Output the [X, Y] coordinate of the center of the cell containing the given text.  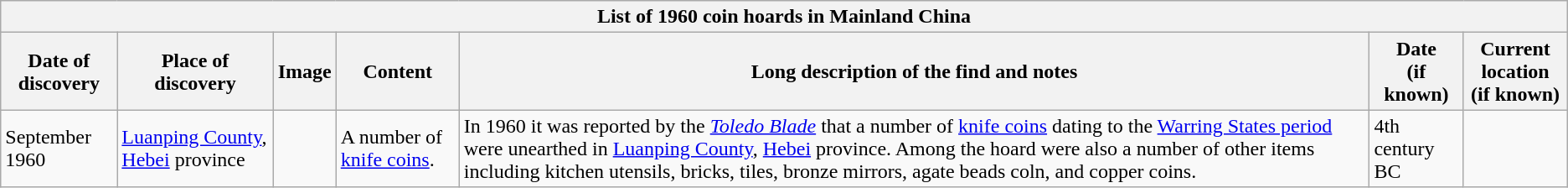
List of 1960 coin hoards in Mainland China [784, 17]
Current location(if known) [1515, 71]
Place of discovery [195, 71]
4th century BC [1416, 149]
Image [305, 71]
Content [397, 71]
Luanping County, Hebei province [195, 149]
September 1960 [59, 149]
Date(if known) [1416, 71]
Date of discovery [59, 71]
A number of knife coins. [397, 149]
Long description of the find and notes [915, 71]
